Detect which cell encompasses the target text, then output its [X, Y] center coordinate. 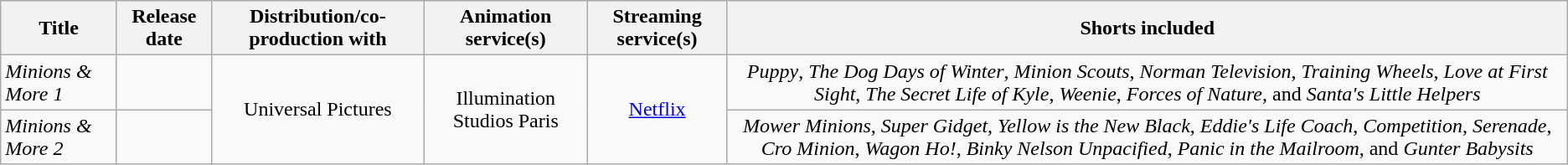
Minions & More 2 [59, 137]
Universal Pictures [317, 110]
Illumination Studios Paris [506, 110]
Animation service(s) [506, 28]
Distribution/co-production with [317, 28]
Netflix [657, 110]
Release date [164, 28]
Streaming service(s) [657, 28]
Title [59, 28]
Shorts included [1148, 28]
Minions & More 1 [59, 82]
